Return the (x, y) coordinate for the center point of the cell that contains the specified text.  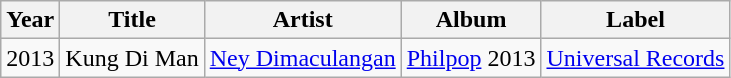
Album (471, 20)
Philpop 2013 (471, 58)
Ney Dimaculangan (302, 58)
Title (132, 20)
Artist (302, 20)
Universal Records (636, 58)
Kung Di Man (132, 58)
2013 (30, 58)
Label (636, 20)
Year (30, 20)
